Determine the [X, Y] coordinate at the center of the cell enclosing the given text.  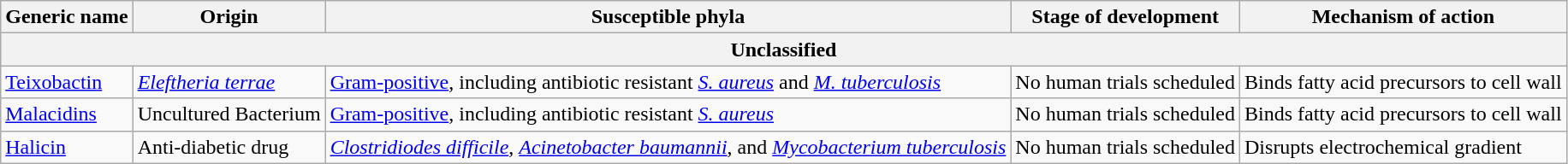
Stage of development [1126, 17]
Gram-positive, including antibiotic resistant S. aureus and M. tuberculosis [668, 82]
Generic name [67, 17]
Teixobactin [67, 82]
Mechanism of action [1404, 17]
Unclassified [784, 50]
Halicin [67, 147]
Anti-diabetic drug [229, 147]
Eleftheria terrae [229, 82]
Clostridiodes difficile, Acinetobacter baumannii, and Mycobacterium tuberculosis [668, 147]
Uncultured Bacterium [229, 114]
Malacidins [67, 114]
Gram-positive, including antibiotic resistant S. aureus [668, 114]
Susceptible phyla [668, 17]
Disrupts electrochemical gradient [1404, 147]
Origin [229, 17]
